Extract the (x, y) coordinate from the center of the cell holding the provided text.  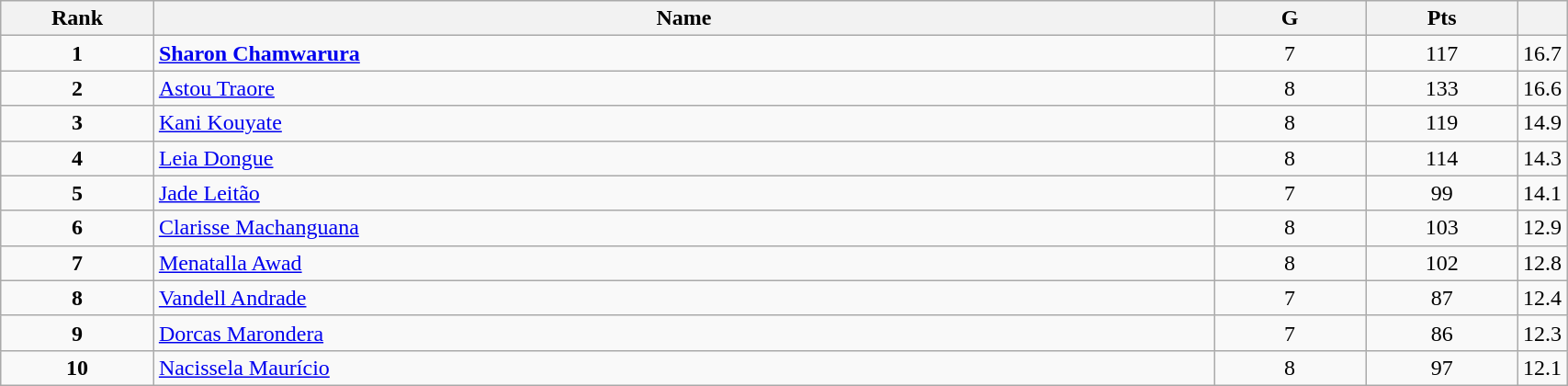
133 (1442, 88)
5 (77, 193)
14.9 (1543, 123)
10 (77, 368)
97 (1442, 368)
Pts (1442, 18)
16.6 (1543, 88)
86 (1442, 333)
9 (77, 333)
12.1 (1543, 368)
103 (1442, 228)
14.1 (1543, 193)
Nacissela Maurício (683, 368)
12.8 (1543, 263)
16.7 (1543, 53)
Dorcas Marondera (683, 333)
14.3 (1543, 158)
12.4 (1543, 298)
Astou Traore (683, 88)
12.9 (1543, 228)
117 (1442, 53)
Clarisse Machanguana (683, 228)
Sharon Chamwarura (683, 53)
Leia Dongue (683, 158)
12.3 (1543, 333)
Vandell Andrade (683, 298)
114 (1442, 158)
Menatalla Awad (683, 263)
102 (1442, 263)
Kani Kouyate (683, 123)
119 (1442, 123)
99 (1442, 193)
G (1290, 18)
2 (77, 88)
Jade Leitão (683, 193)
87 (1442, 298)
6 (77, 228)
1 (77, 53)
4 (77, 158)
3 (77, 123)
Name (683, 18)
Rank (77, 18)
